Detect which cell encompasses the target text, then output its (X, Y) center coordinate. 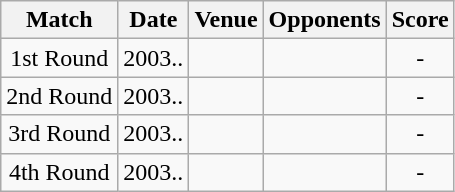
4th Round (60, 172)
Date (154, 20)
2nd Round (60, 96)
Score (420, 20)
1st Round (60, 58)
Opponents (324, 20)
Venue (226, 20)
3rd Round (60, 134)
Match (60, 20)
